Pinpoint the cell where the given text exists, returning its (X, Y) midpoint coordinate. 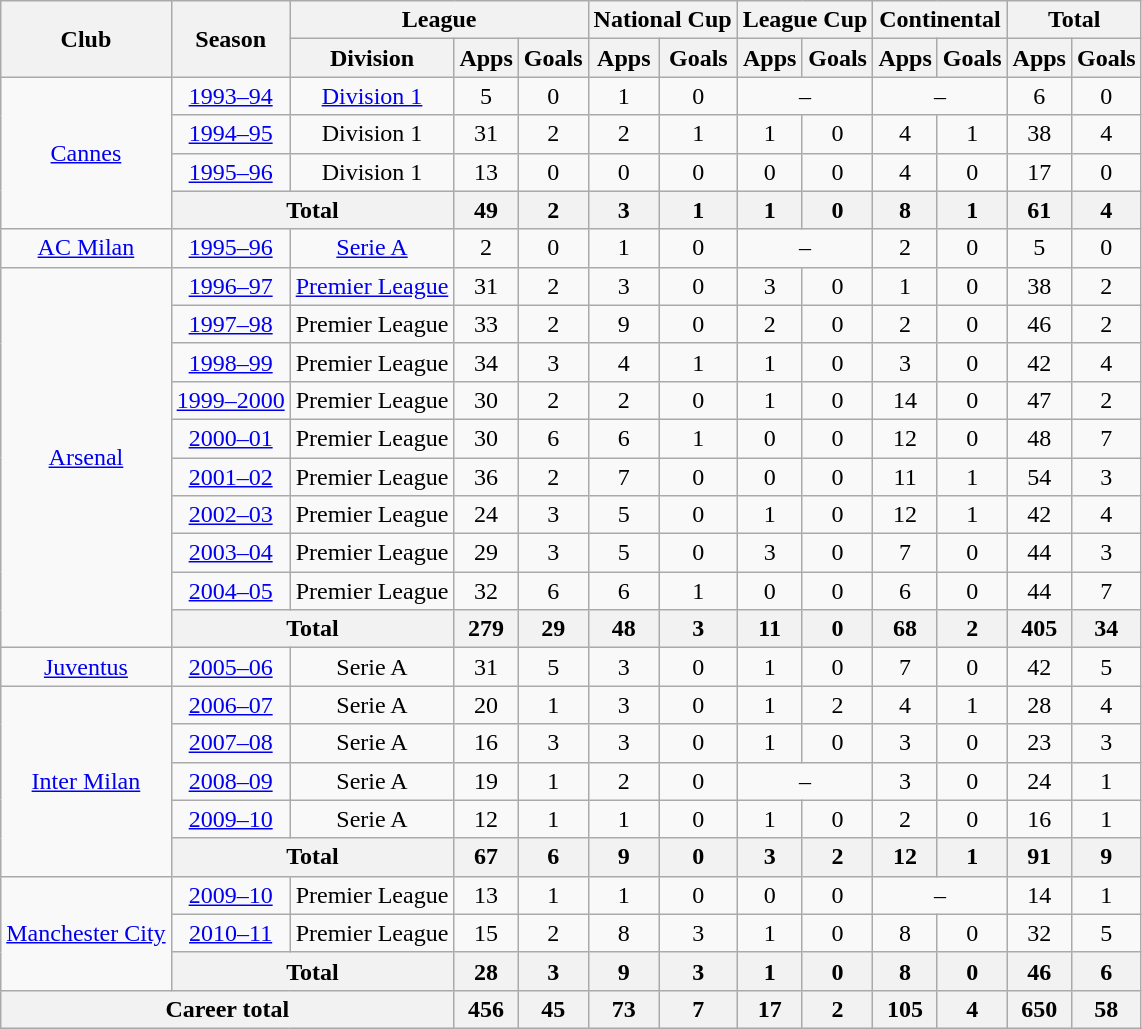
Juventus (86, 667)
1994–95 (230, 134)
73 (624, 1009)
Cannes (86, 153)
National Cup (662, 20)
1998–99 (230, 362)
1999–2000 (230, 400)
54 (1039, 477)
League (439, 20)
650 (1039, 1009)
23 (1039, 743)
45 (553, 1009)
405 (1039, 629)
1993–94 (230, 96)
2010–11 (230, 933)
68 (905, 629)
League Cup (805, 20)
Inter Milan (86, 781)
Club (86, 39)
Continental (940, 20)
61 (1039, 210)
105 (905, 1009)
49 (486, 210)
36 (486, 477)
2003–04 (230, 553)
456 (486, 1009)
279 (486, 629)
2007–08 (230, 743)
2001–02 (230, 477)
2008–09 (230, 781)
Division (372, 58)
Season (230, 39)
2006–07 (230, 705)
Manchester City (86, 933)
1996–97 (230, 286)
33 (486, 324)
58 (1106, 1009)
AC Milan (86, 248)
2000–01 (230, 438)
19 (486, 781)
2005–06 (230, 667)
1997–98 (230, 324)
Arsenal (86, 458)
Career total (228, 1009)
91 (1039, 857)
67 (486, 857)
2002–03 (230, 515)
15 (486, 933)
20 (486, 705)
47 (1039, 400)
2004–05 (230, 591)
